Return the [X, Y] coordinate for the center point of the cell that contains the specified text.  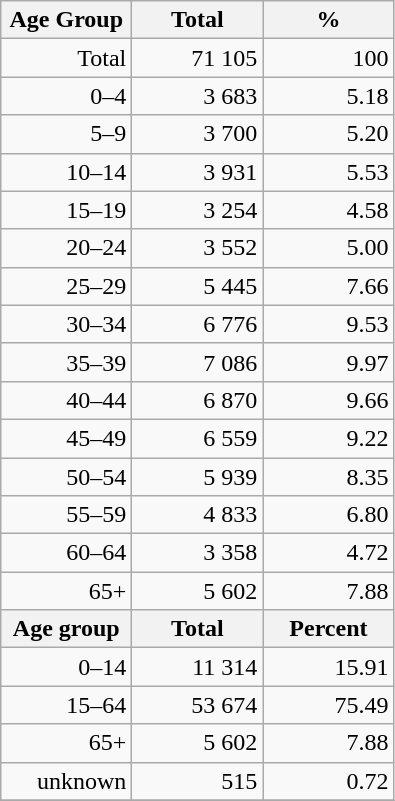
% [328, 20]
3 552 [198, 248]
0–14 [66, 667]
6 870 [198, 400]
35–39 [66, 362]
5.20 [328, 134]
11 314 [198, 667]
3 254 [198, 210]
20–24 [66, 248]
5.18 [328, 96]
3 358 [198, 553]
45–49 [66, 438]
0–4 [66, 96]
5–9 [66, 134]
4 833 [198, 515]
71 105 [198, 58]
9.22 [328, 438]
9.97 [328, 362]
8.35 [328, 477]
7.66 [328, 286]
3 931 [198, 172]
Age group [66, 629]
6 776 [198, 324]
53 674 [198, 705]
7 086 [198, 362]
4.58 [328, 210]
50–54 [66, 477]
15–19 [66, 210]
75.49 [328, 705]
5.53 [328, 172]
60–64 [66, 553]
9.66 [328, 400]
515 [198, 781]
55–59 [66, 515]
Age Group [66, 20]
3 700 [198, 134]
9.53 [328, 324]
100 [328, 58]
40–44 [66, 400]
6.80 [328, 515]
unknown [66, 781]
Percent [328, 629]
25–29 [66, 286]
0.72 [328, 781]
15–64 [66, 705]
5 445 [198, 286]
30–34 [66, 324]
5 939 [198, 477]
3 683 [198, 96]
10–14 [66, 172]
4.72 [328, 553]
6 559 [198, 438]
15.91 [328, 667]
5.00 [328, 248]
